Output the (x, y) coordinate of the center of the cell containing the given text.  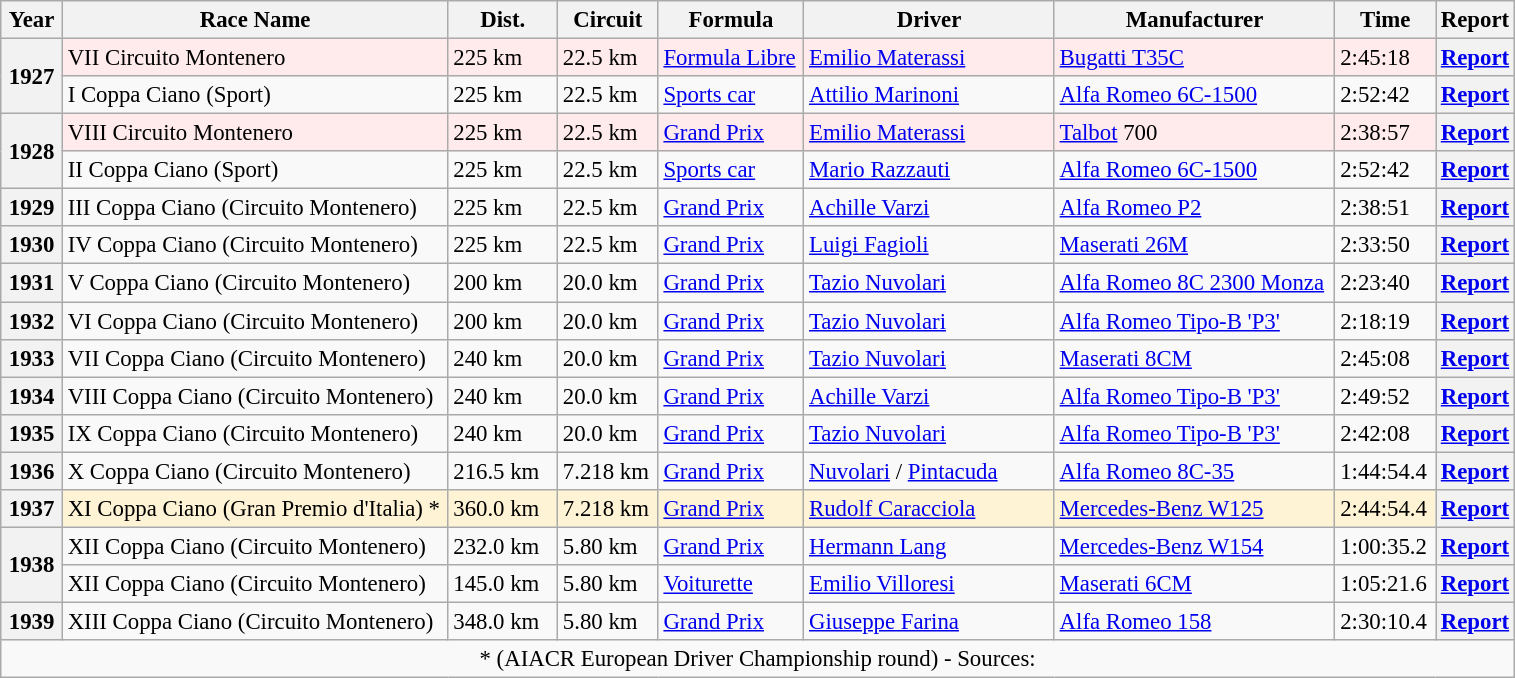
Giuseppe Farina (930, 621)
XI Coppa Ciano (Gran Premio d'Italia) * (255, 509)
2:23:40 (1386, 283)
VII Coppa Ciano (Circuito Montenero) (255, 358)
Alfa Romeo 8C 2300 Monza (1194, 283)
1:00:35.2 (1386, 546)
Manufacturer (1194, 20)
1930 (32, 245)
1935 (32, 433)
1:44:54.4 (1386, 471)
Driver (930, 20)
1939 (32, 621)
VI Coppa Ciano (Circuito Montenero) (255, 321)
2:30:10.4 (1386, 621)
1929 (32, 208)
2:42:08 (1386, 433)
232.0 km (503, 546)
2:38:51 (1386, 208)
V Coppa Ciano (Circuito Montenero) (255, 283)
Hermann Lang (930, 546)
Mercedes-Benz W154 (1194, 546)
348.0 km (503, 621)
Maserati 26M (1194, 245)
Maserati 8CM (1194, 358)
Voiturette (731, 584)
VIII Circuito Montenero (255, 133)
1938 (32, 564)
Bugatti T35C (1194, 58)
VIII Coppa Ciano (Circuito Montenero) (255, 396)
2:45:18 (1386, 58)
Alfa Romeo 158 (1194, 621)
1927 (32, 76)
Alfa Romeo P2 (1194, 208)
Time (1386, 20)
1:05:21.6 (1386, 584)
IV Coppa Ciano (Circuito Montenero) (255, 245)
Formula (731, 20)
Dist. (503, 20)
1928 (32, 152)
Formula Libre (731, 58)
2:49:52 (1386, 396)
216.5 km (503, 471)
Circuit (608, 20)
I Coppa Ciano (Sport) (255, 95)
* (AIACR European Driver Championship round) - Sources: (758, 659)
Emilio Villoresi (930, 584)
145.0 km (503, 584)
Mario Razzauti (930, 170)
2:33:50 (1386, 245)
1932 (32, 321)
Race Name (255, 20)
Rudolf Caracciola (930, 509)
III Coppa Ciano (Circuito Montenero) (255, 208)
Maserati 6CM (1194, 584)
X Coppa Ciano (Circuito Montenero) (255, 471)
1931 (32, 283)
II Coppa Ciano (Sport) (255, 170)
2:45:08 (1386, 358)
XIII Coppa Ciano (Circuito Montenero) (255, 621)
Nuvolari / Pintacuda (930, 471)
Luigi Fagioli (930, 245)
2:44:54.4 (1386, 509)
VII Circuito Montenero (255, 58)
2:38:57 (1386, 133)
IX Coppa Ciano (Circuito Montenero) (255, 433)
1934 (32, 396)
Alfa Romeo 8C-35 (1194, 471)
1936 (32, 471)
360.0 km (503, 509)
Year (32, 20)
1933 (32, 358)
Talbot 700 (1194, 133)
1937 (32, 509)
Mercedes-Benz W125 (1194, 509)
Attilio Marinoni (930, 95)
2:18:19 (1386, 321)
